For the text-containing cell, return its midpoint in (x, y) coordinate format. 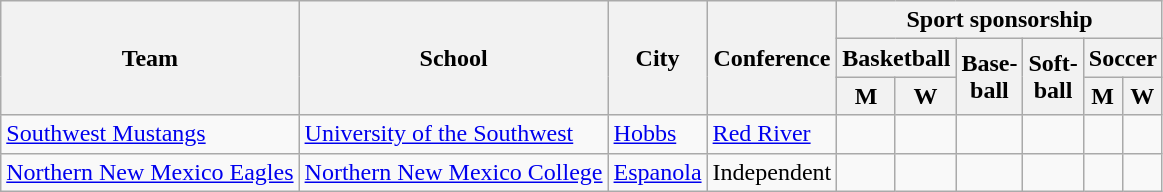
Base-ball (990, 77)
Team (150, 58)
Espanola (658, 172)
Soft-ball (1053, 77)
City (658, 58)
Conference (772, 58)
Soccer (1122, 58)
Northern New Mexico College (454, 172)
Hobbs (658, 134)
University of the Southwest (454, 134)
Independent (772, 172)
School (454, 58)
Southwest Mustangs (150, 134)
Red River (772, 134)
Northern New Mexico Eagles (150, 172)
Sport sponsorship (1000, 20)
Basketball (896, 58)
